From the cell containing the given text, extract its center point as (x, y) coordinate. 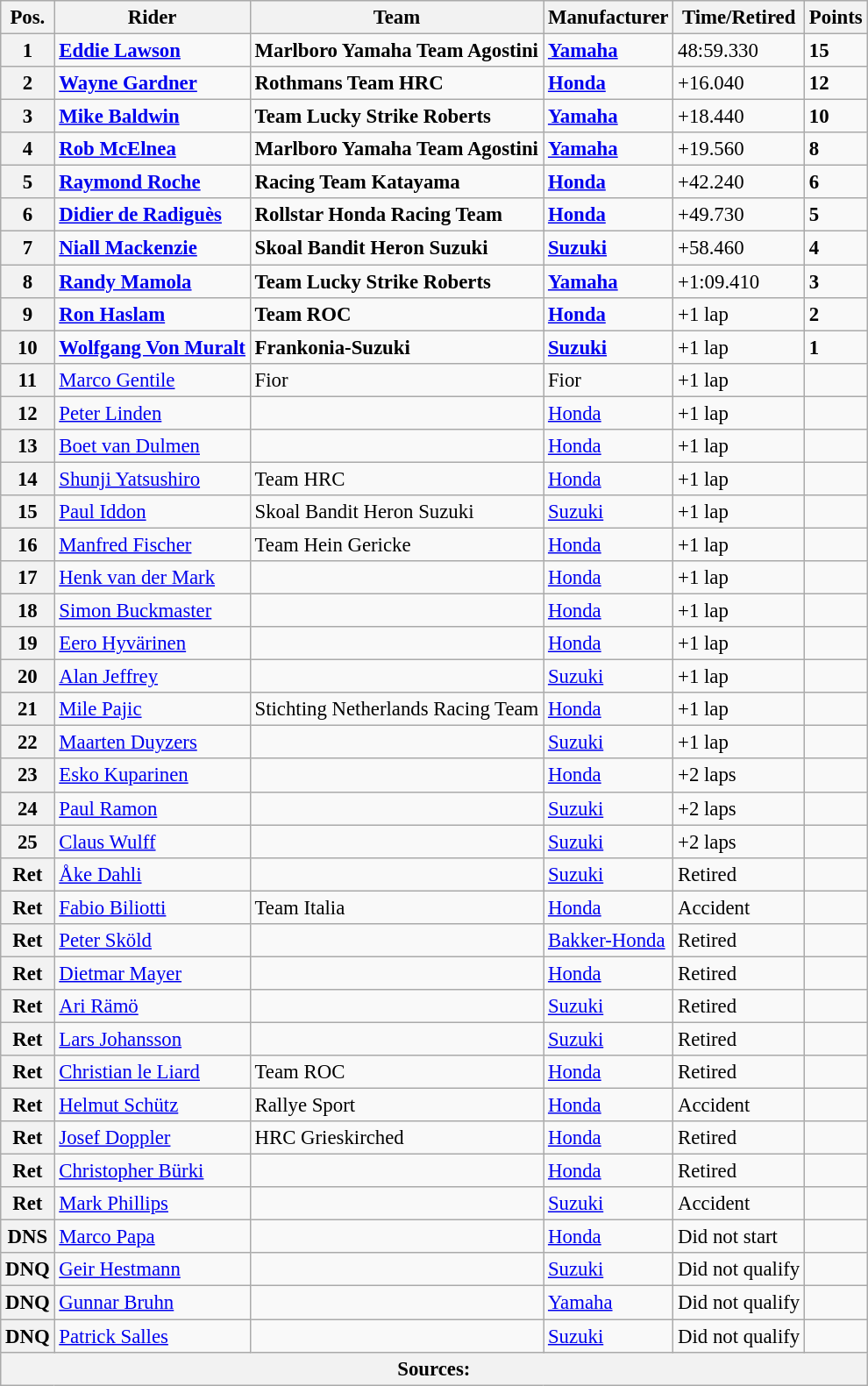
Paul Ramon (153, 808)
Eddie Lawson (153, 51)
+42.240 (739, 182)
Åke Dahli (153, 874)
Fabio Biliotti (153, 907)
Pos. (28, 18)
Team (396, 18)
Claus Wulff (153, 842)
20 (28, 677)
Boet van Dulmen (153, 446)
Stichting Netherlands Racing Team (396, 709)
Peter Sköld (153, 941)
Geir Hestmann (153, 1270)
+1:09.410 (739, 281)
Randy Mamola (153, 281)
Eero Hyvärinen (153, 643)
14 (28, 479)
17 (28, 578)
Mike Baldwin (153, 117)
Henk van der Mark (153, 578)
Did not start (739, 1237)
Maarten Duyzers (153, 743)
Manfred Fischer (153, 544)
Rallye Sport (396, 1105)
Lars Johansson (153, 1039)
Esko Kuparinen (153, 776)
HRC Grieskirched (396, 1138)
Didier de Radiguès (153, 215)
Peter Linden (153, 413)
Christopher Bürki (153, 1171)
22 (28, 743)
Alan Jeffrey (153, 677)
Christian le Liard (153, 1072)
Bakker-Honda (608, 941)
23 (28, 776)
Marco Gentile (153, 380)
Gunnar Bruhn (153, 1303)
DNS (28, 1237)
Ron Haslam (153, 314)
Patrick Salles (153, 1336)
13 (28, 446)
Team Italia (396, 907)
Niall Mackenzie (153, 248)
Josef Doppler (153, 1138)
+19.560 (739, 149)
11 (28, 380)
Helmut Schütz (153, 1105)
9 (28, 314)
24 (28, 808)
Mile Pajic (153, 709)
19 (28, 643)
+18.440 (739, 117)
48:59.330 (739, 51)
Marco Papa (153, 1237)
Dietmar Mayer (153, 973)
Frankonia-Suzuki (396, 347)
Simon Buckmaster (153, 611)
Team HRC (396, 479)
21 (28, 709)
Rothmans Team HRC (396, 83)
Rollstar Honda Racing Team (396, 215)
+16.040 (739, 83)
16 (28, 544)
Sources: (434, 1368)
Raymond Roche (153, 182)
Mark Phillips (153, 1204)
Rob McElnea (153, 149)
Racing Team Katayama (396, 182)
Time/Retired (739, 18)
Manufacturer (608, 18)
Wayne Gardner (153, 83)
Wolfgang Von Muralt (153, 347)
25 (28, 842)
+49.730 (739, 215)
Shunji Yatsushiro (153, 479)
18 (28, 611)
Paul Iddon (153, 512)
+58.460 (739, 248)
Team Hein Gericke (396, 544)
7 (28, 248)
Rider (153, 18)
Points (836, 18)
Ari Rämö (153, 1006)
